Return [X, Y] of the center of cell containing provided text 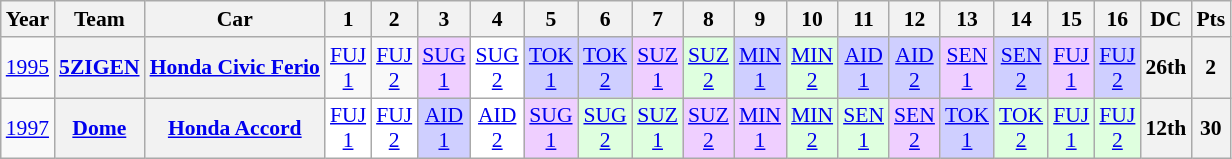
30 [1210, 128]
Dome [100, 128]
4 [498, 19]
10 [812, 19]
5 [551, 19]
1995 [28, 68]
Honda Accord [235, 128]
Team [100, 19]
Year [28, 19]
14 [1021, 19]
Pts [1210, 19]
5ZIGEN [100, 68]
Honda Civic Ferio [235, 68]
16 [1117, 19]
9 [760, 19]
3 [444, 19]
11 [864, 19]
15 [1071, 19]
26th [1166, 68]
1 [348, 19]
8 [708, 19]
12th [1166, 128]
Car [235, 19]
6 [605, 19]
DC [1166, 19]
13 [967, 19]
12 [914, 19]
7 [658, 19]
1997 [28, 128]
